Extract the [X, Y] coordinate from the center of the cell holding the provided text.  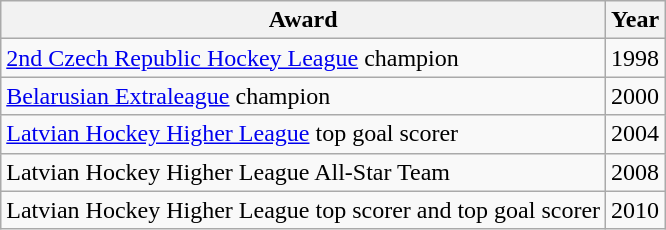
Latvian Hockey Higher League All-Star Team [304, 172]
1998 [636, 58]
Award [304, 20]
2010 [636, 210]
Year [636, 20]
2008 [636, 172]
Belarusian Extraleague champion [304, 96]
2nd Czech Republic Hockey League champion [304, 58]
Latvian Hockey Higher League top goal scorer [304, 134]
Latvian Hockey Higher League top scorer and top goal scorer [304, 210]
2004 [636, 134]
2000 [636, 96]
